From the cell containing the given text, extract its center point as (x, y) coordinate. 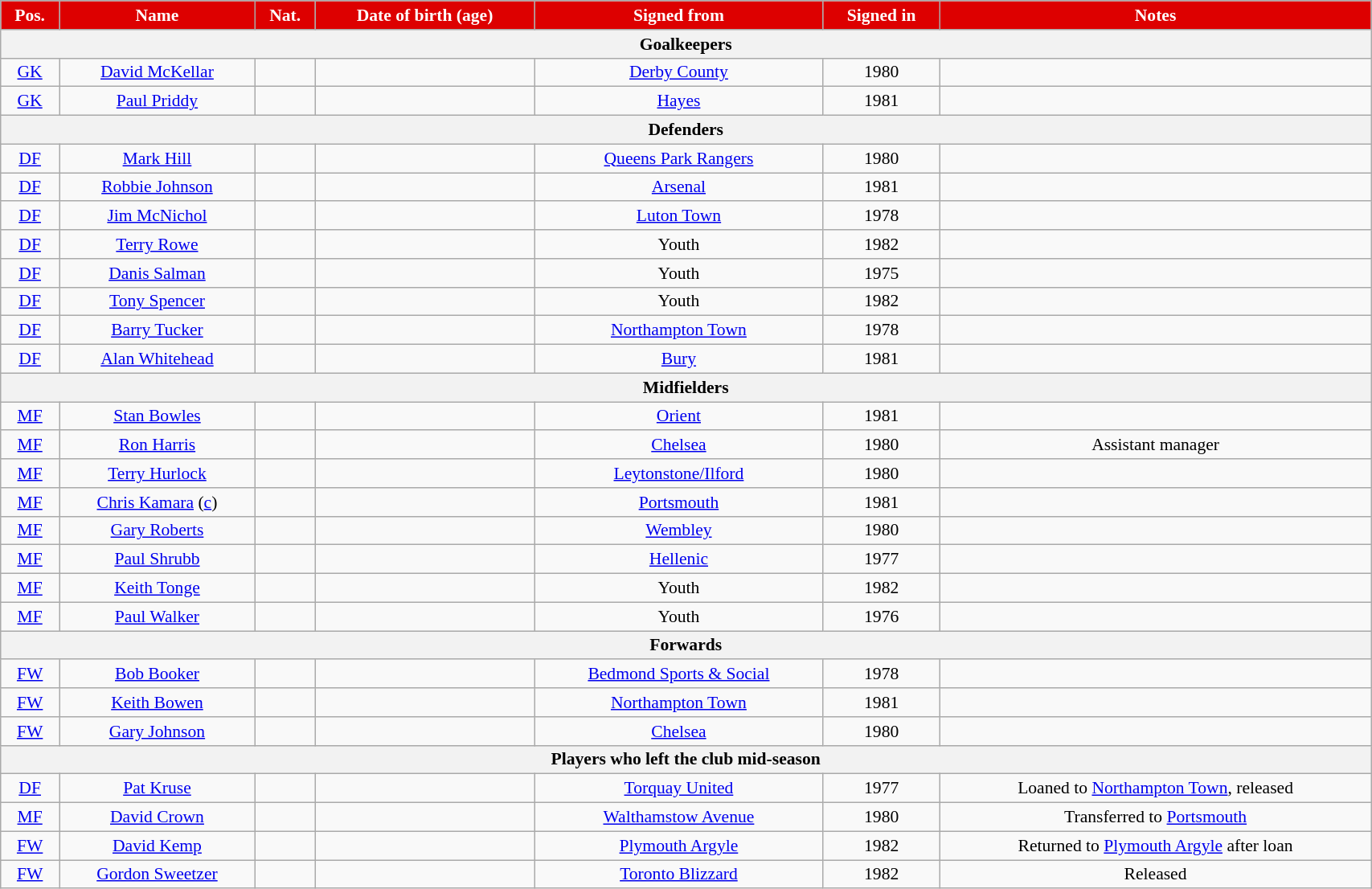
Jim McNichol (158, 216)
David McKellar (158, 72)
Chris Kamara (c) (158, 502)
1975 (882, 273)
Arsenal (678, 187)
Date of birth (age) (424, 15)
Keith Tonge (158, 588)
Toronto Blizzard (678, 875)
David Crown (158, 817)
Torquay United (678, 789)
Bob Booker (158, 674)
Mark Hill (158, 158)
Alan Whitehead (158, 359)
Goalkeepers (686, 44)
Orient (678, 416)
Gary Johnson (158, 731)
Plymouth Argyle (678, 846)
Defenders (686, 130)
Barry Tucker (158, 330)
Paul Priddy (158, 101)
Gary Roberts (158, 531)
Midfielders (686, 387)
Gordon Sweetzer (158, 875)
Robbie Johnson (158, 187)
Released (1155, 875)
Pos. (31, 15)
Hellenic (678, 559)
Paul Shrubb (158, 559)
Leytonstone/Ilford (678, 473)
Derby County (678, 72)
Loaned to Northampton Town, released (1155, 789)
Keith Bowen (158, 703)
Signed in (882, 15)
Returned to Plymouth Argyle after loan (1155, 846)
Signed from (678, 15)
Luton Town (678, 216)
Paul Walker (158, 617)
Queens Park Rangers (678, 158)
Bedmond Sports & Social (678, 674)
David Kemp (158, 846)
Ron Harris (158, 445)
Terry Hurlock (158, 473)
Terry Rowe (158, 244)
Hayes (678, 101)
Notes (1155, 15)
Name (158, 15)
Forwards (686, 645)
Assistant manager (1155, 445)
Danis Salman (158, 273)
Stan Bowles (158, 416)
Wembley (678, 531)
Tony Spencer (158, 301)
Portsmouth (678, 502)
Nat. (285, 15)
Transferred to Portsmouth (1155, 817)
Pat Kruse (158, 789)
Players who left the club mid-season (686, 760)
Walthamstow Avenue (678, 817)
1976 (882, 617)
Bury (678, 359)
